Output the (x, y) coordinate of the center of the cell containing the given text.  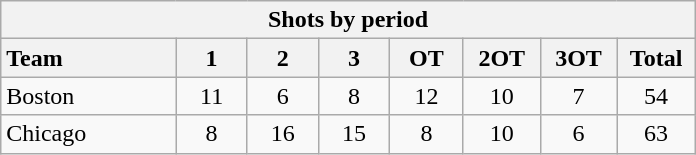
3 (354, 58)
54 (656, 96)
2 (282, 58)
Shots by period (348, 20)
16 (282, 134)
63 (656, 134)
12 (427, 96)
Boston (88, 96)
Total (656, 58)
Team (88, 58)
OT (427, 58)
3OT (578, 58)
Chicago (88, 134)
2OT (502, 58)
7 (578, 96)
1 (212, 58)
15 (354, 134)
11 (212, 96)
